Provide the (x, y) coordinate of the cell's center where the given text is located.  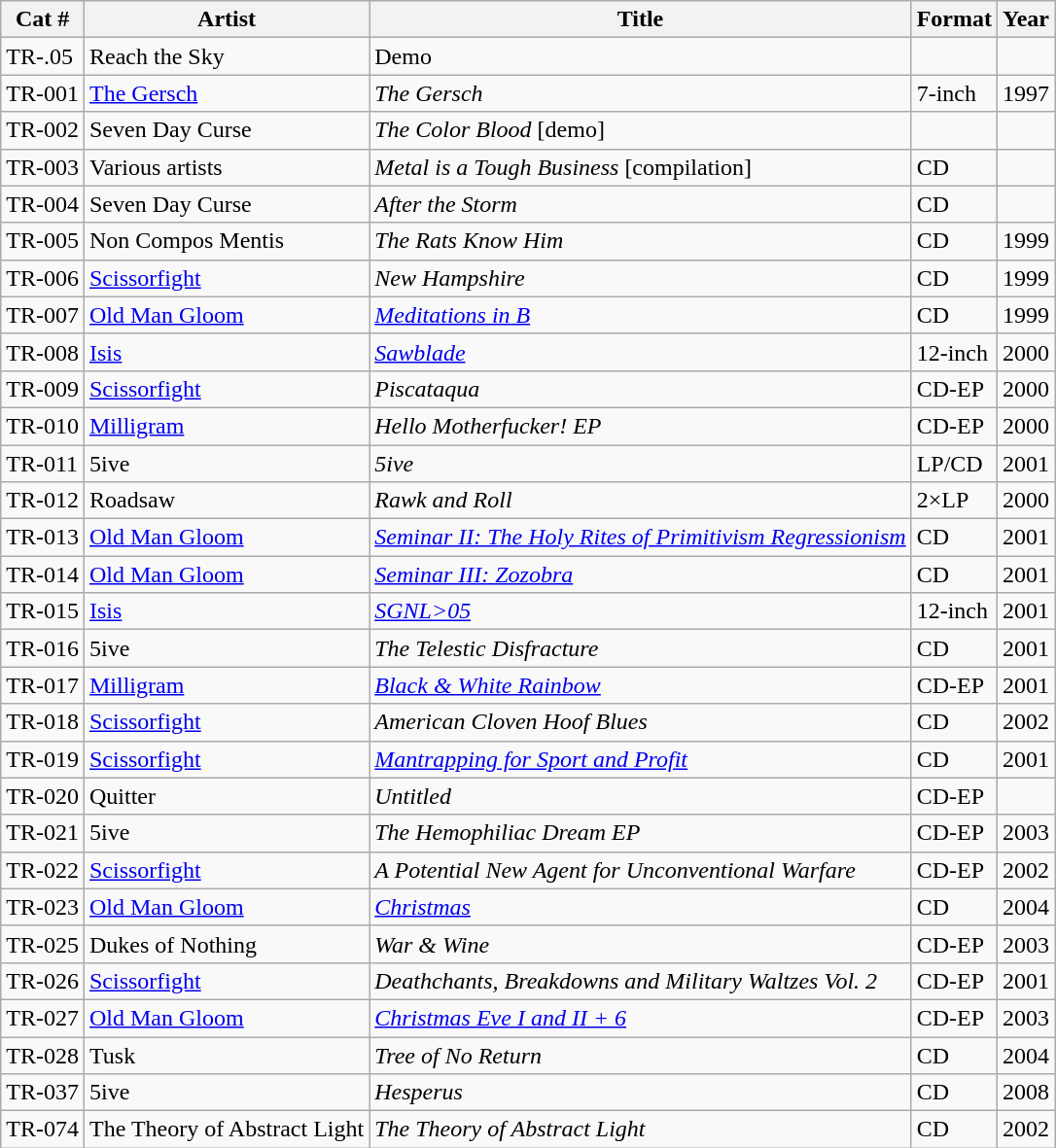
TR-004 (43, 204)
Meditations in B (640, 315)
The Telestic Disfracture (640, 648)
Title (640, 19)
TR-001 (43, 93)
Piscataqua (640, 389)
A Potential New Agent for Unconventional Warfare (640, 870)
War & Wine (640, 944)
TR-002 (43, 130)
TR-018 (43, 722)
Dukes of Nothing (226, 944)
TR-017 (43, 685)
Hesperus (640, 1093)
Demo (640, 56)
After the Storm (640, 204)
Artist (226, 19)
The Color Blood [demo] (640, 130)
Hello Motherfucker! EP (640, 426)
TR-012 (43, 501)
TR-006 (43, 278)
Untitled (640, 796)
TR-011 (43, 464)
Christmas Eve I and II + 6 (640, 1018)
Tusk (226, 1055)
Mantrapping for Sport and Profit (640, 759)
TR-027 (43, 1018)
TR-028 (43, 1055)
1997 (1027, 93)
New Hampshire (640, 278)
TR-.05 (43, 56)
Format (954, 19)
TR-003 (43, 167)
TR-019 (43, 759)
TR-009 (43, 389)
Year (1027, 19)
Christmas (640, 907)
TR-016 (43, 648)
SGNL>05 (640, 611)
Rawk and Roll (640, 501)
Various artists (226, 167)
TR-008 (43, 352)
Metal is a Tough Business [compilation] (640, 167)
Cat # (43, 19)
TR-020 (43, 796)
Quitter (226, 796)
TR-014 (43, 574)
Non Compos Mentis (226, 241)
Roadsaw (226, 501)
2008 (1027, 1093)
Black & White Rainbow (640, 685)
TR-015 (43, 611)
TR-005 (43, 241)
2×LP (954, 501)
Seminar III: Zozobra (640, 574)
TR-026 (43, 981)
Reach the Sky (226, 56)
TR-022 (43, 870)
TR-010 (43, 426)
TR-023 (43, 907)
The Hemophiliac Dream EP (640, 833)
TR-021 (43, 833)
American Cloven Hoof Blues (640, 722)
TR-013 (43, 538)
TR-025 (43, 944)
Sawblade (640, 352)
Seminar II: The Holy Rites of Primitivism Regressionism (640, 538)
TR-007 (43, 315)
LP/CD (954, 464)
The Rats Know Him (640, 241)
7-inch (954, 93)
Deathchants, Breakdowns and Military Waltzes Vol. 2 (640, 981)
TR-037 (43, 1093)
Tree of No Return (640, 1055)
TR-074 (43, 1130)
